Locate the cell with the specified text and output its [x, y] center coordinate. 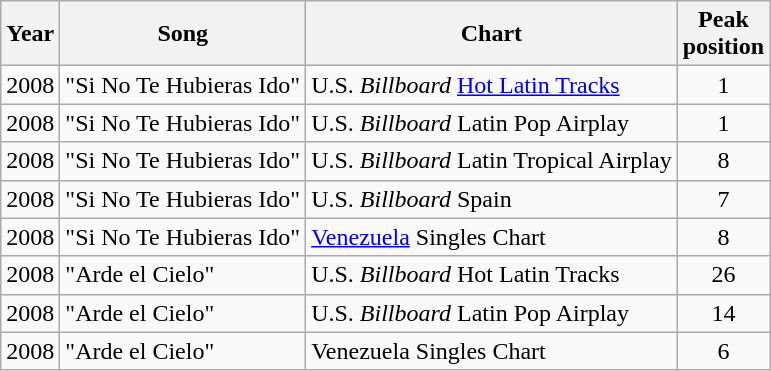
Song [183, 34]
Peakposition [723, 34]
14 [723, 313]
U.S. Billboard Spain [492, 199]
6 [723, 351]
Chart [492, 34]
U.S. Billboard Latin Tropical Airplay [492, 161]
26 [723, 275]
7 [723, 199]
Year [30, 34]
